Return the (x, y) coordinate for the center point of the cell that contains the specified text.  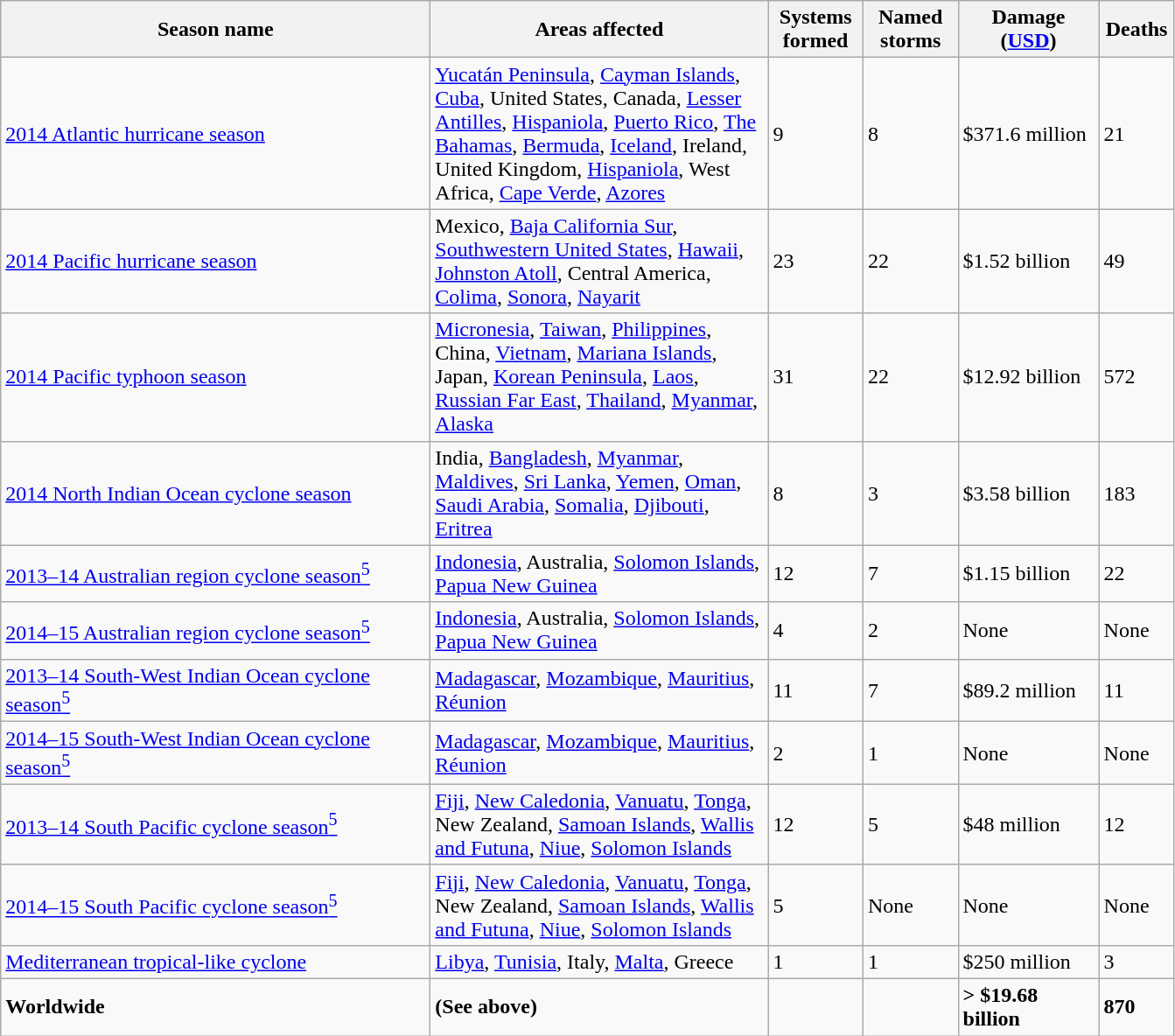
183 (1137, 493)
$12.92 billion (1029, 377)
870 (1137, 1006)
Mexico, Baja California Sur, Southwestern United States, Hawaii, Johnston Atoll, Central America, Colima, Sonora, Nayarit (599, 261)
2014 Pacific hurricane season (215, 261)
$3.58 billion (1029, 493)
49 (1137, 261)
India, Bangladesh, Myanmar, Maldives, Sri Lanka, Yemen, Oman, Saudi Arabia, Somalia, Djibouti, Eritrea (599, 493)
$89.2 million (1029, 690)
23 (815, 261)
> $19.68 billion (1029, 1006)
4 (815, 630)
2014–15 Australian region cyclone season5 (215, 630)
31 (815, 377)
Named storms (910, 30)
2013–14 South-West Indian Ocean cyclone season5 (215, 690)
9 (815, 133)
2013–14 South Pacific cyclone season5 (215, 824)
$1.52 billion (1029, 261)
Micronesia, Taiwan, Philippines, China, Vietnam, Mariana Islands, Japan, Korean Peninsula, Laos, Russian Far East, Thailand, Myanmar, Alaska (599, 377)
2013–14 Australian region cyclone season5 (215, 574)
Libya, Tunisia, Italy, Malta, Greece (599, 962)
$371.6 million (1029, 133)
572 (1137, 377)
2014 North Indian Ocean cyclone season (215, 493)
(See above) (599, 1006)
Areas affected (599, 30)
21 (1137, 133)
Season name (215, 30)
Damage (USD) (1029, 30)
Deaths (1137, 30)
2014 Atlantic hurricane season (215, 133)
Worldwide (215, 1006)
$250 million (1029, 962)
$1.15 billion (1029, 574)
Systems formed (815, 30)
$48 million (1029, 824)
2014–15 South Pacific cyclone season5 (215, 905)
Mediterranean tropical-like cyclone (215, 962)
2014 Pacific typhoon season (215, 377)
2014–15 South-West Indian Ocean cyclone season5 (215, 753)
